Scan for the cell matching the given text and deliver its [x, y] coordinate at center. 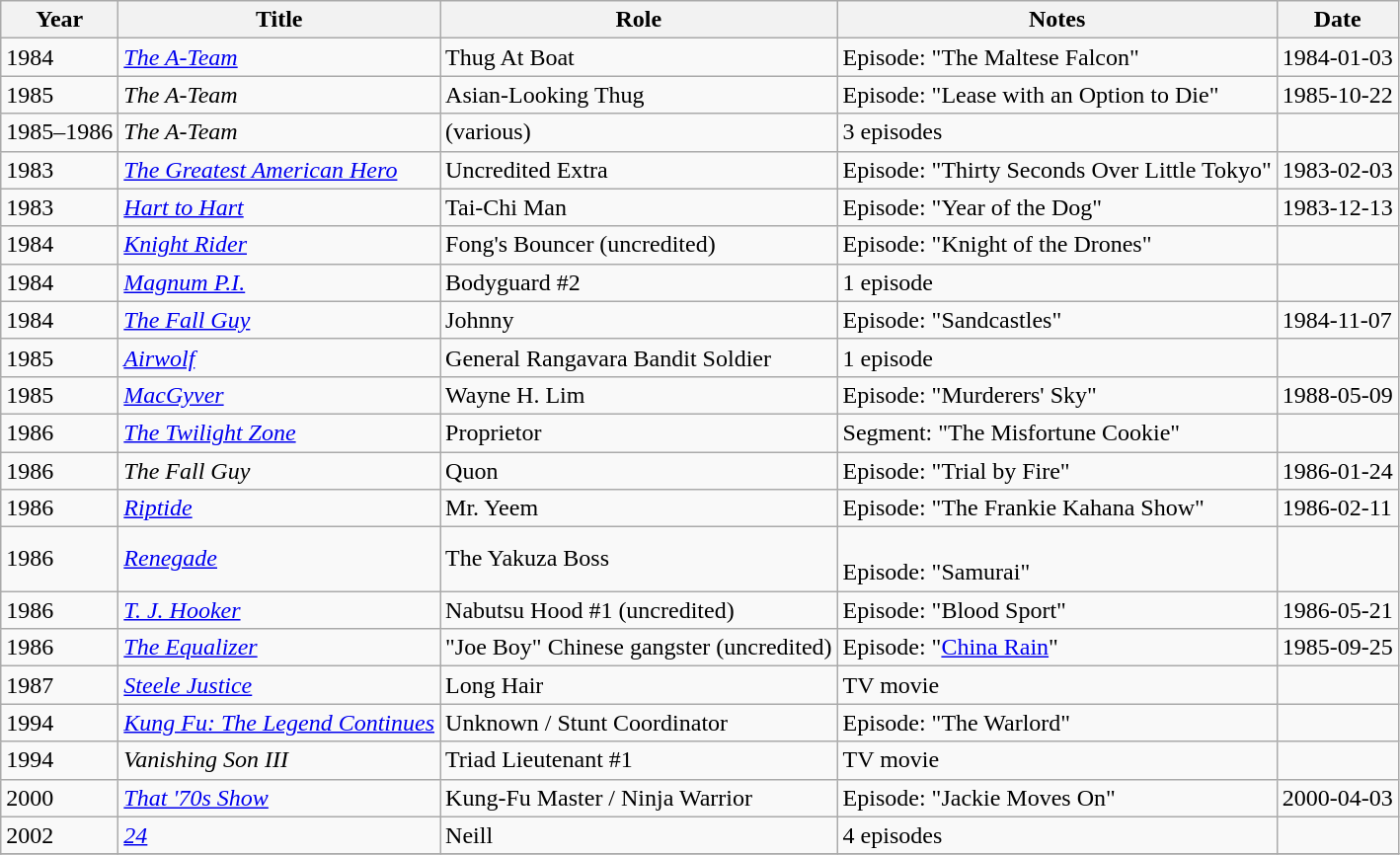
Role [640, 20]
Airwolf [279, 357]
Episode: "Samurai" [1056, 559]
Episode: "Jackie Moves On" [1056, 798]
The Twilight Zone [279, 432]
Title [279, 20]
Episode: "Knight of the Drones" [1056, 245]
Triad Lieutenant #1 [640, 760]
1985-10-22 [1337, 95]
Episode: "Sandcastles" [1056, 320]
General Rangavara Bandit Soldier [640, 357]
Segment: "The Misfortune Cookie" [1056, 432]
1985-09-25 [1337, 648]
1983-12-13 [1337, 207]
Kung-Fu Master / Ninja Warrior [640, 798]
(various) [640, 132]
Tai-Chi Man [640, 207]
2000-04-03 [1337, 798]
Hart to Hart [279, 207]
Magnum P.I. [279, 282]
Episode: "The Warlord" [1056, 723]
3 episodes [1056, 132]
1986-02-11 [1337, 508]
Quon [640, 471]
Neill [640, 835]
1984-11-07 [1337, 320]
Episode: "China Rain" [1056, 648]
Episode: "The Maltese Falcon" [1056, 57]
Year [59, 20]
The Equalizer [279, 648]
Date [1337, 20]
Episode: "Trial by Fire" [1056, 471]
Steele Justice [279, 685]
Proprietor [640, 432]
Kung Fu: The Legend Continues [279, 723]
2002 [59, 835]
That '70s Show [279, 798]
Nabutsu Hood #1 (uncredited) [640, 610]
Episode: "Murderers' Sky" [1056, 395]
Renegade [279, 559]
Uncredited Extra [640, 170]
Johnny [640, 320]
1985–1986 [59, 132]
The Greatest American Hero [279, 170]
Riptide [279, 508]
24 [279, 835]
T. J. Hooker [279, 610]
Mr. Yeem [640, 508]
The Yakuza Boss [640, 559]
1984-01-03 [1337, 57]
Episode: "Blood Sport" [1056, 610]
"Joe Boy" Chinese gangster (uncredited) [640, 648]
Unknown / Stunt Coordinator [640, 723]
Thug At Boat [640, 57]
Vanishing Son III [279, 760]
Asian-Looking Thug [640, 95]
2000 [59, 798]
Wayne H. Lim [640, 395]
MacGyver [279, 395]
Bodyguard #2 [640, 282]
Notes [1056, 20]
1987 [59, 685]
Long Hair [640, 685]
Knight Rider [279, 245]
Episode: "Lease with an Option to Die" [1056, 95]
Episode: "Thirty Seconds Over Little Tokyo" [1056, 170]
1988-05-09 [1337, 395]
4 episodes [1056, 835]
1983-02-03 [1337, 170]
Episode: "Year of the Dog" [1056, 207]
1986-01-24 [1337, 471]
Episode: "The Frankie Kahana Show" [1056, 508]
Fong's Bouncer (uncredited) [640, 245]
1986-05-21 [1337, 610]
